Detect which cell encompasses the target text, then output its (X, Y) center coordinate. 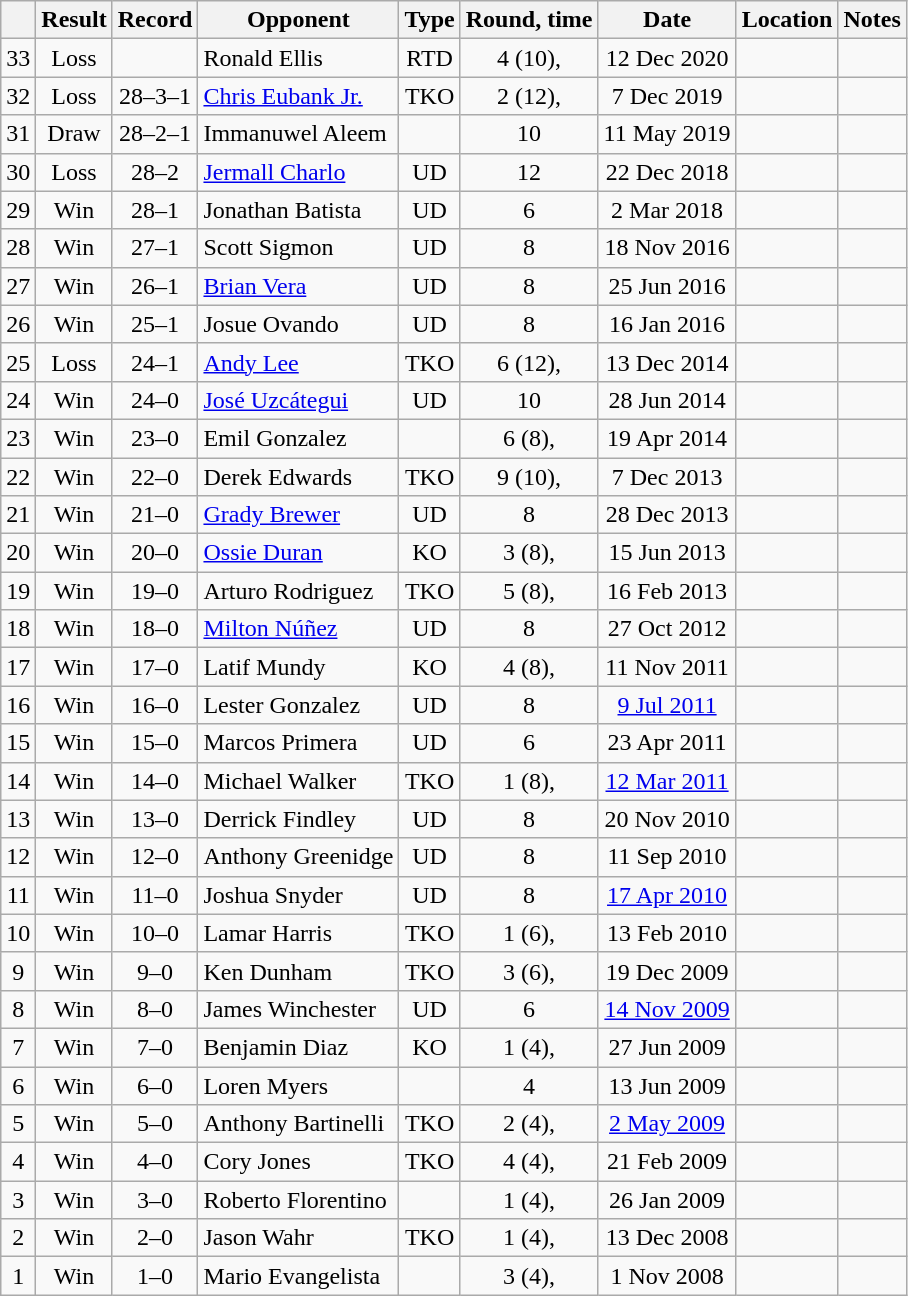
11 Nov 2011 (667, 667)
5 (8), (529, 591)
Draw (74, 134)
Jason Wahr (298, 1238)
Result (74, 20)
Round, time (529, 20)
Location (787, 20)
26 Jan 2009 (667, 1200)
28 (18, 248)
10–0 (155, 933)
18–0 (155, 629)
11–0 (155, 895)
19–0 (155, 591)
Benjamin Diaz (298, 1047)
29 (18, 210)
25–1 (155, 324)
31 (18, 134)
17–0 (155, 667)
Jonathan Batista (298, 210)
24–0 (155, 400)
28–2–1 (155, 134)
27–1 (155, 248)
Josue Ovando (298, 324)
15–0 (155, 743)
Loren Myers (298, 1085)
16–0 (155, 705)
Latif Mundy (298, 667)
Scott Sigmon (298, 248)
21 (18, 515)
9 Jul 2011 (667, 705)
26 (18, 324)
20 (18, 553)
11 Sep 2010 (667, 857)
28 Jun 2014 (667, 400)
21–0 (155, 515)
13 Dec 2008 (667, 1238)
3–0 (155, 1200)
Derrick Findley (298, 819)
3 (18, 1200)
23–0 (155, 438)
25 (18, 362)
7 (18, 1047)
6 (12), (529, 362)
20–0 (155, 553)
3 (6), (529, 971)
26–1 (155, 286)
19 (18, 591)
18 (18, 629)
14–0 (155, 781)
19 Apr 2014 (667, 438)
Lester Gonzalez (298, 705)
6–0 (155, 1085)
Record (155, 20)
Derek Edwards (298, 477)
1 (18, 1276)
4 (8), (529, 667)
22 Dec 2018 (667, 172)
Emil Gonzalez (298, 438)
Anthony Greenidge (298, 857)
27 Jun 2009 (667, 1047)
28–2 (155, 172)
1 (6), (529, 933)
8–0 (155, 1009)
12 Dec 2020 (667, 58)
1 Nov 2008 (667, 1276)
2 (4), (529, 1124)
16 Feb 2013 (667, 591)
Milton Núñez (298, 629)
Ronald Ellis (298, 58)
28–1 (155, 210)
Date (667, 20)
23 (18, 438)
Type (430, 20)
7–0 (155, 1047)
14 (18, 781)
Grady Brewer (298, 515)
17 (18, 667)
33 (18, 58)
9 (18, 971)
José Uzcátegui (298, 400)
5 (18, 1124)
1–0 (155, 1276)
9–0 (155, 971)
13 Jun 2009 (667, 1085)
11 May 2019 (667, 134)
Anthony Bartinelli (298, 1124)
Ken Dunham (298, 971)
14 Nov 2009 (667, 1009)
15 (18, 743)
24–1 (155, 362)
Joshua Snyder (298, 895)
9 (10), (529, 477)
Arturo Rodriguez (298, 591)
16 Jan 2016 (667, 324)
Marcos Primera (298, 743)
5–0 (155, 1124)
RTD (430, 58)
Michael Walker (298, 781)
2 Mar 2018 (667, 210)
6 (8), (529, 438)
Brian Vera (298, 286)
Mario Evangelista (298, 1276)
22–0 (155, 477)
30 (18, 172)
19 Dec 2009 (667, 971)
3 (8), (529, 553)
Chris Eubank Jr. (298, 96)
7 Dec 2019 (667, 96)
15 Jun 2013 (667, 553)
1 (8), (529, 781)
16 (18, 705)
23 Apr 2011 (667, 743)
3 (4), (529, 1276)
Andy Lee (298, 362)
2 (12), (529, 96)
Ossie Duran (298, 553)
13 Feb 2010 (667, 933)
Cory Jones (298, 1162)
27 Oct 2012 (667, 629)
28–3–1 (155, 96)
27 (18, 286)
24 (18, 400)
20 Nov 2010 (667, 819)
2 (18, 1238)
25 Jun 2016 (667, 286)
28 Dec 2013 (667, 515)
13 Dec 2014 (667, 362)
Immanuwel Aleem (298, 134)
18 Nov 2016 (667, 248)
Roberto Florentino (298, 1200)
32 (18, 96)
Opponent (298, 20)
21 Feb 2009 (667, 1162)
12 Mar 2011 (667, 781)
22 (18, 477)
Lamar Harris (298, 933)
4–0 (155, 1162)
13–0 (155, 819)
Notes (872, 20)
4 (4), (529, 1162)
2–0 (155, 1238)
2 May 2009 (667, 1124)
12–0 (155, 857)
4 (10), (529, 58)
11 (18, 895)
17 Apr 2010 (667, 895)
Jermall Charlo (298, 172)
13 (18, 819)
7 Dec 2013 (667, 477)
James Winchester (298, 1009)
